Determine the (X, Y) coordinate at the center of the cell enclosing the given text.  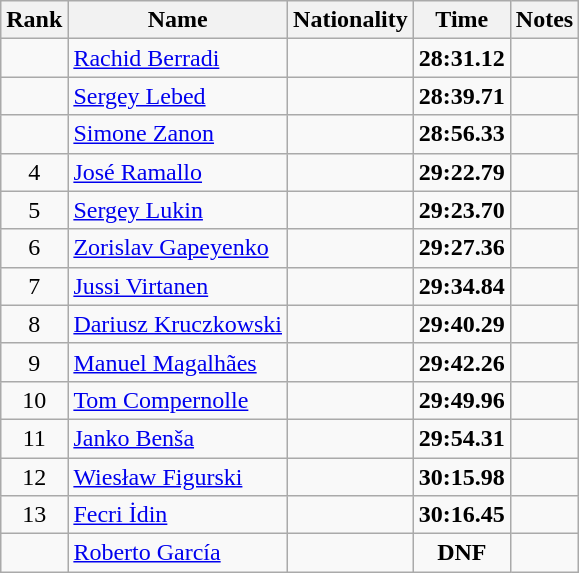
5 (34, 210)
11 (34, 438)
13 (34, 515)
28:56.33 (462, 134)
Time (462, 20)
Wiesław Figurski (178, 477)
12 (34, 477)
Jussi Virtanen (178, 286)
28:39.71 (462, 96)
Simone Zanon (178, 134)
29:23.70 (462, 210)
29:49.96 (462, 400)
6 (34, 248)
10 (34, 400)
Nationality (351, 20)
29:54.31 (462, 438)
Notes (544, 20)
28:31.12 (462, 58)
29:27.36 (462, 248)
Janko Benša (178, 438)
Dariusz Kruczkowski (178, 324)
30:16.45 (462, 515)
DNF (462, 553)
29:42.26 (462, 362)
Name (178, 20)
Rank (34, 20)
Fecri İdin (178, 515)
Rachid Berradi (178, 58)
Zorislav Gapeyenko (178, 248)
29:22.79 (462, 172)
7 (34, 286)
30:15.98 (462, 477)
29:34.84 (462, 286)
Manuel Magalhães (178, 362)
Sergey Lukin (178, 210)
José Ramallo (178, 172)
29:40.29 (462, 324)
Tom Compernolle (178, 400)
8 (34, 324)
Sergey Lebed (178, 96)
4 (34, 172)
Roberto García (178, 553)
9 (34, 362)
